From the cell containing the given text, extract its center point as [x, y] coordinate. 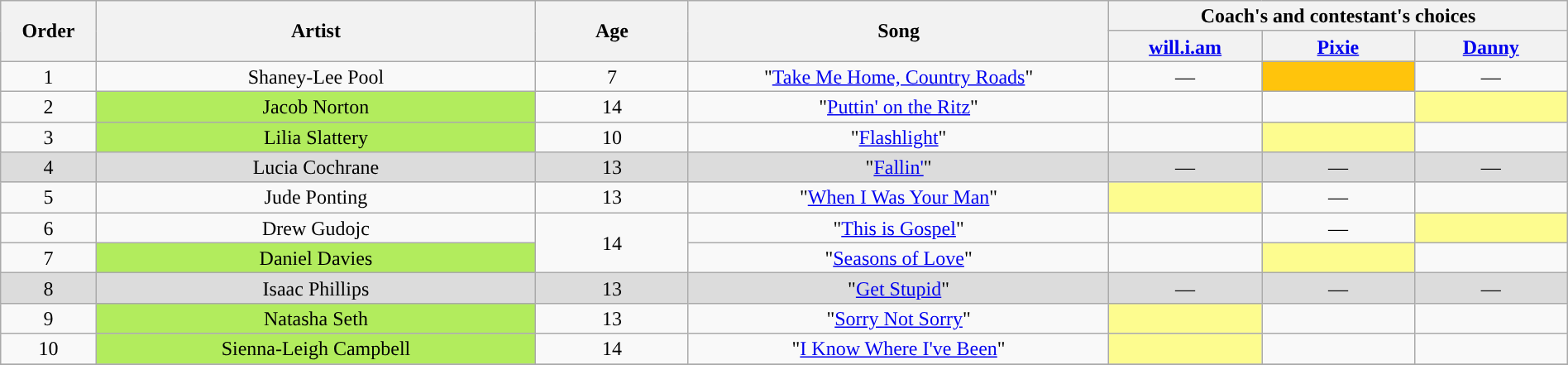
"Get Stupid" [898, 288]
"Sorry Not Sorry" [898, 318]
Danny [1490, 46]
Shaney-Lee Pool [316, 76]
"Seasons of Love" [898, 258]
Isaac Phillips [316, 288]
"This is Gospel" [898, 228]
Daniel Davies [316, 258]
5 [49, 197]
9 [49, 318]
Jude Ponting [316, 197]
Sienna-Leigh Campbell [316, 349]
Drew Gudojc [316, 228]
"I Know Where I've Been" [898, 349]
Artist [316, 31]
Lilia Slattery [316, 137]
"When I Was Your Man" [898, 197]
Pixie [1338, 46]
Order [49, 31]
2 [49, 106]
1 [49, 76]
Song [898, 31]
Jacob Norton [316, 106]
will.i.am [1186, 46]
6 [49, 228]
"Fallin'" [898, 167]
"Flashlight" [898, 137]
Age [612, 31]
8 [49, 288]
Coach's and contestant's choices [1338, 17]
"Puttin' on the Ritz" [898, 106]
4 [49, 167]
Lucia Cochrane [316, 167]
"Take Me Home, Country Roads" [898, 76]
3 [49, 137]
Natasha Seth [316, 318]
